Search for the cell housing the specified text and yield its (X, Y) center coordinate. 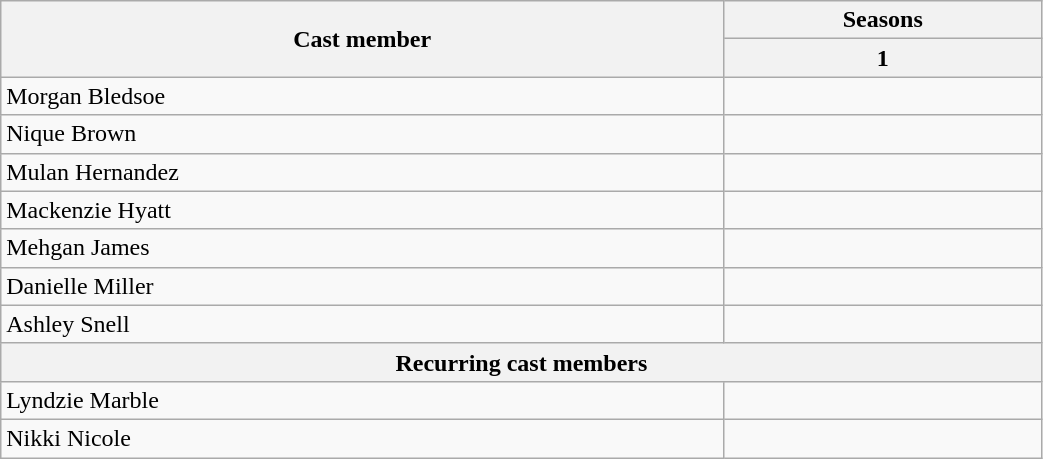
Danielle Miller (362, 286)
Morgan Bledsoe (362, 96)
Nikki Nicole (362, 438)
1 (884, 58)
Mulan Hernandez (362, 172)
Recurring cast members (522, 362)
Seasons (884, 20)
Cast member (362, 39)
Lyndzie Marble (362, 400)
Nique Brown (362, 134)
Mackenzie Hyatt (362, 210)
Ashley Snell (362, 324)
Mehgan James (362, 248)
